Extract the (X, Y) coordinate from the center of the cell holding the provided text.  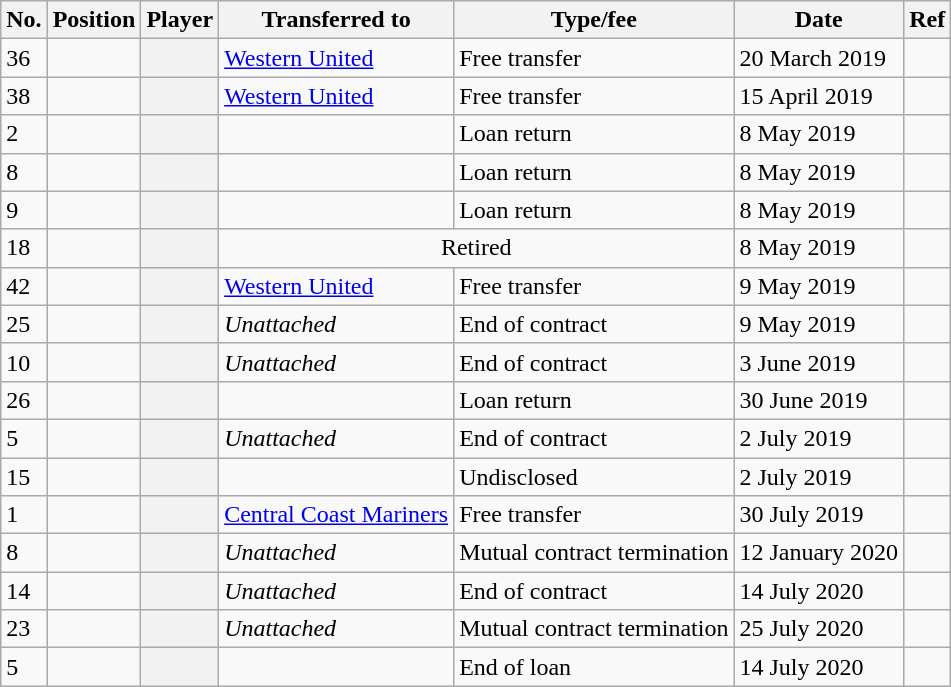
23 (24, 629)
Retired (476, 248)
Position (94, 20)
2 (24, 134)
30 July 2019 (819, 515)
30 June 2019 (819, 400)
42 (24, 286)
9 (24, 210)
14 (24, 591)
20 March 2019 (819, 58)
15 (24, 477)
12 January 2020 (819, 553)
Type/fee (594, 20)
10 (24, 362)
25 July 2020 (819, 629)
Transferred to (336, 20)
1 (24, 515)
18 (24, 248)
3 June 2019 (819, 362)
Central Coast Mariners (336, 515)
15 April 2019 (819, 96)
Ref (928, 20)
26 (24, 400)
End of loan (594, 667)
No. (24, 20)
36 (24, 58)
38 (24, 96)
Player (180, 20)
Date (819, 20)
Undisclosed (594, 477)
25 (24, 324)
